Detect which cell encompasses the target text, then output its (X, Y) center coordinate. 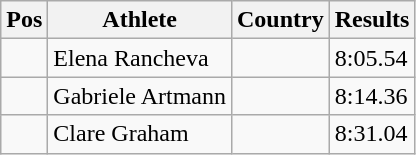
Results (372, 20)
Pos (24, 20)
Gabriele Artmann (140, 96)
Elena Rancheva (140, 58)
Country (280, 20)
Athlete (140, 20)
8:05.54 (372, 58)
8:14.36 (372, 96)
Clare Graham (140, 134)
8:31.04 (372, 134)
